Detect which cell encompasses the target text, then output its (X, Y) center coordinate. 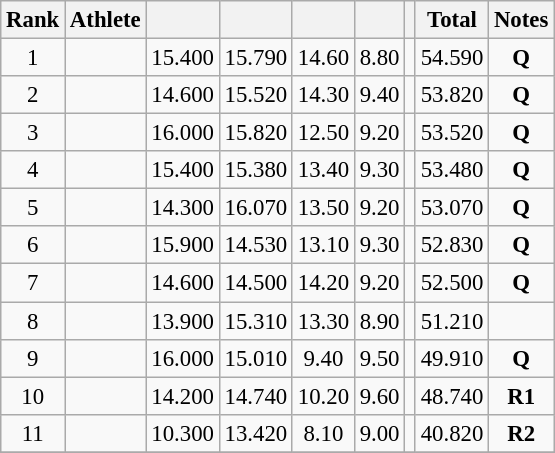
6 (33, 245)
14.30 (323, 95)
15.520 (256, 95)
16.070 (256, 208)
3 (33, 133)
1 (33, 58)
13.50 (323, 208)
13.40 (323, 170)
48.740 (452, 396)
R1 (522, 396)
8.90 (379, 321)
14.20 (323, 283)
52.500 (452, 283)
Notes (522, 20)
9 (33, 358)
14.740 (256, 396)
7 (33, 283)
13.10 (323, 245)
Rank (33, 20)
8 (33, 321)
14.300 (182, 208)
15.380 (256, 170)
54.590 (452, 58)
15.790 (256, 58)
9.50 (379, 358)
15.010 (256, 358)
2 (33, 95)
5 (33, 208)
15.900 (182, 245)
15.820 (256, 133)
15.310 (256, 321)
14.530 (256, 245)
53.820 (452, 95)
52.830 (452, 245)
13.30 (323, 321)
13.900 (182, 321)
9.60 (379, 396)
53.520 (452, 133)
13.420 (256, 433)
11 (33, 433)
53.480 (452, 170)
8.80 (379, 58)
12.50 (323, 133)
10.20 (323, 396)
8.10 (323, 433)
Total (452, 20)
51.210 (452, 321)
14.60 (323, 58)
4 (33, 170)
53.070 (452, 208)
10 (33, 396)
9.00 (379, 433)
R2 (522, 433)
40.820 (452, 433)
10.300 (182, 433)
49.910 (452, 358)
14.500 (256, 283)
Athlete (106, 20)
14.200 (182, 396)
